Output the (x, y) coordinate of the center of the cell containing the given text.  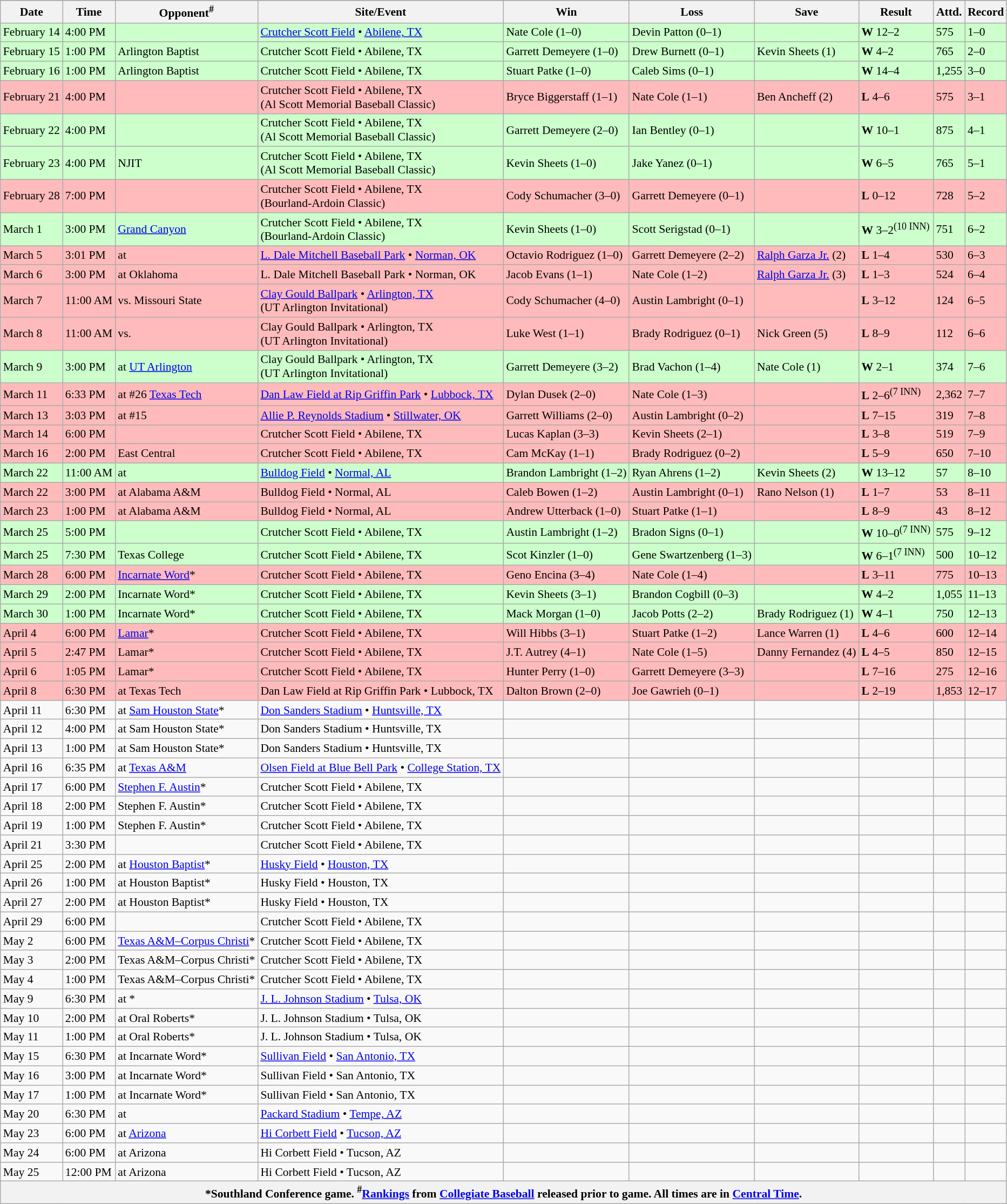
6:35 PM (89, 768)
Jake Yanez (0–1) (692, 163)
751 (949, 229)
NJIT (186, 163)
Caleb Bowen (1–2) (566, 492)
Austin Lambright (0–2) (692, 415)
May 3 (31, 960)
at Texas Tech (186, 691)
8–11 (986, 492)
530 (949, 255)
Nate Cole (1–4) (692, 575)
Geno Encina (3–4) (566, 575)
May 24 (31, 1153)
Will Hibbs (3–1) (566, 633)
March 5 (31, 255)
Bryce Biggerstaff (1–1) (566, 97)
Date (31, 12)
Stuart Patke (1–0) (566, 71)
Scott Serigstad (0–1) (692, 229)
7–6 (986, 366)
April 11 (31, 710)
2–0 (986, 52)
Stuart Patke (1–1) (692, 512)
Joe Gawrieh (0–1) (692, 691)
Nate Cole (1) (807, 366)
May 4 (31, 979)
May 17 (31, 1095)
Bradon Signs (0–1) (692, 533)
Dylan Dusek (2–0) (566, 394)
W 10–1 (896, 130)
10–13 (986, 575)
3:01 PM (89, 255)
February 15 (31, 52)
L 0–12 (896, 197)
10–12 (986, 554)
Octavio Rodriguez (1–0) (566, 255)
April 17 (31, 787)
3–1 (986, 97)
6–5 (986, 300)
L 7–16 (896, 671)
7–10 (986, 454)
March 23 (31, 512)
775 (949, 575)
February 22 (31, 130)
12–15 (986, 653)
East Central (186, 454)
Austin Lambright (1–2) (566, 533)
Record (986, 12)
5–2 (986, 197)
12–16 (986, 671)
May 10 (31, 1018)
2,362 (949, 394)
Nate Cole (1–1) (692, 97)
March 9 (31, 366)
April 18 (31, 806)
Texas College (186, 554)
12–17 (986, 691)
February 21 (31, 97)
at #26 Texas Tech (186, 394)
Dalton Brown (2–0) (566, 691)
L 3–8 (896, 435)
Nick Green (5) (807, 334)
600 (949, 633)
Scot Kinzler (1–0) (566, 554)
Cody Schumacher (4–0) (566, 300)
L 1–4 (896, 255)
275 (949, 671)
6:33 PM (89, 394)
Cody Schumacher (3–0) (566, 197)
6–2 (986, 229)
March 13 (31, 415)
650 (949, 454)
Stuart Patke (1–2) (692, 633)
February 23 (31, 163)
7:30 PM (89, 554)
March 11 (31, 394)
March 30 (31, 614)
875 (949, 130)
124 (949, 300)
April 26 (31, 883)
March 7 (31, 300)
Cam McKay (1–1) (566, 454)
Ian Bentley (0–1) (692, 130)
Ben Ancheff (2) (807, 97)
W 2–1 (896, 366)
Ralph Garza Jr. (2) (807, 255)
L 5–9 (896, 454)
Ryan Ahrens (1–2) (692, 473)
6–6 (986, 334)
Brandon Cogbill (0–3) (692, 595)
April 29 (31, 922)
728 (949, 197)
Save (807, 12)
7–9 (986, 435)
9–12 (986, 533)
L 2–6(7 INN) (896, 394)
Nate Cole (1–5) (692, 653)
319 (949, 415)
112 (949, 334)
W 4–1 (896, 614)
750 (949, 614)
2:47 PM (89, 653)
W 13–12 (896, 473)
L 1–7 (896, 492)
1,055 (949, 595)
May 23 (31, 1133)
1–0 (986, 32)
April 27 (31, 903)
Result (896, 12)
Allie P. Reynolds Stadium • Stillwater, OK (380, 415)
March 6 (31, 275)
Attd. (949, 12)
May 2 (31, 941)
Brad Vachon (1–4) (692, 366)
April 5 (31, 653)
43 (949, 512)
April 16 (31, 768)
Brady Rodriguez (0–2) (692, 454)
vs. Missouri State (186, 300)
W 10–0(7 INN) (896, 533)
May 11 (31, 1037)
3–0 (986, 71)
Opponent# (186, 12)
Site/Event (380, 12)
March 14 (31, 435)
519 (949, 435)
12–13 (986, 614)
March 1 (31, 229)
February 14 (31, 32)
8–12 (986, 512)
524 (949, 275)
Grand Canyon (186, 229)
5–1 (986, 163)
W 6–1(7 INN) (896, 554)
May 20 (31, 1114)
L 1–3 (896, 275)
April 19 (31, 825)
Garrett Demeyere (0–1) (692, 197)
Brady Rodriguez (1) (807, 614)
Lucas Kaplan (3–3) (566, 435)
W 6–5 (896, 163)
5:00 PM (89, 533)
at * (186, 999)
Win (566, 12)
W 3–2(10 INN) (896, 229)
Nate Cole (1–3) (692, 394)
4–1 (986, 130)
April 4 (31, 633)
Danny Fernandez (4) (807, 653)
*Southland Conference game. #Rankings from Collegiate Baseball released prior to game. All times are in Central Time. (504, 1193)
11–13 (986, 595)
7–8 (986, 415)
Kevin Sheets (3–1) (566, 595)
L 4–5 (896, 653)
at #15 (186, 415)
374 (949, 366)
Jacob Evans (1–1) (566, 275)
April 13 (31, 749)
Kevin Sheets (2–1) (692, 435)
Loss (692, 12)
February 28 (31, 197)
12–14 (986, 633)
March 16 (31, 454)
500 (949, 554)
March 8 (31, 334)
Drew Burnett (0–1) (692, 52)
February 16 (31, 71)
Packard Stadium • Tempe, AZ (380, 1114)
April 21 (31, 845)
April 25 (31, 864)
Garrett Demeyere (1–0) (566, 52)
Brandon Lambright (1–2) (566, 473)
Mack Morgan (1–0) (566, 614)
1:05 PM (89, 671)
May 16 (31, 1076)
W 12–2 (896, 32)
Garrett Demeyere (3–3) (692, 671)
7:00 PM (89, 197)
1,853 (949, 691)
Brady Rodriguez (0–1) (692, 334)
Luke West (1–1) (566, 334)
3:03 PM (89, 415)
Nate Cole (1–0) (566, 32)
Garrett Demeyere (2–2) (692, 255)
6–4 (986, 275)
57 (949, 473)
1,255 (949, 71)
Kevin Sheets (1) (807, 52)
March 28 (31, 575)
vs. (186, 334)
3:30 PM (89, 845)
Gene Swartzenberg (1–3) (692, 554)
J.T. Autrey (4–1) (566, 653)
March 29 (31, 595)
53 (949, 492)
7–7 (986, 394)
Garrett Demeyere (3–2) (566, 366)
Ralph Garza Jr. (3) (807, 275)
at Oklahoma (186, 275)
Garrett Williams (2–0) (566, 415)
April 12 (31, 729)
6–3 (986, 255)
May 25 (31, 1172)
Devin Patton (0–1) (692, 32)
L 3–11 (896, 575)
April 8 (31, 691)
L 7–15 (896, 415)
at Texas A&M (186, 768)
Garrett Demeyere (2–0) (566, 130)
8–10 (986, 473)
L 3–12 (896, 300)
Olsen Field at Blue Bell Park • College Station, TX (380, 768)
Lance Warren (1) (807, 633)
Caleb Sims (0–1) (692, 71)
12:00 PM (89, 1172)
W 14–4 (896, 71)
L 2–19 (896, 691)
at UT Arlington (186, 366)
Time (89, 12)
Andrew Utterback (1–0) (566, 512)
Kevin Sheets (2) (807, 473)
April 6 (31, 671)
Rano Nelson (1) (807, 492)
May 9 (31, 999)
850 (949, 653)
Jacob Potts (2–2) (692, 614)
May 15 (31, 1057)
Hunter Perry (1–0) (566, 671)
Nate Cole (1–2) (692, 275)
